Identify which cell holds the provided text, then report its [x, y] central coordinate. 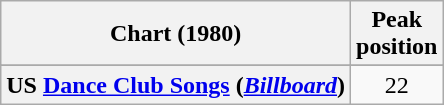
Peakposition [397, 34]
22 [397, 85]
US Dance Club Songs (Billboard) [176, 85]
Chart (1980) [176, 34]
